From the cell containing the given text, extract its center point as [x, y] coordinate. 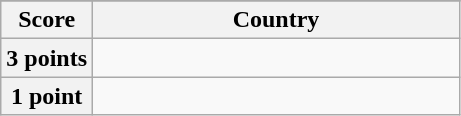
Country [276, 20]
1 point [47, 96]
3 points [47, 58]
Score [47, 20]
